Output the [x, y] coordinate of the center of the cell containing the given text.  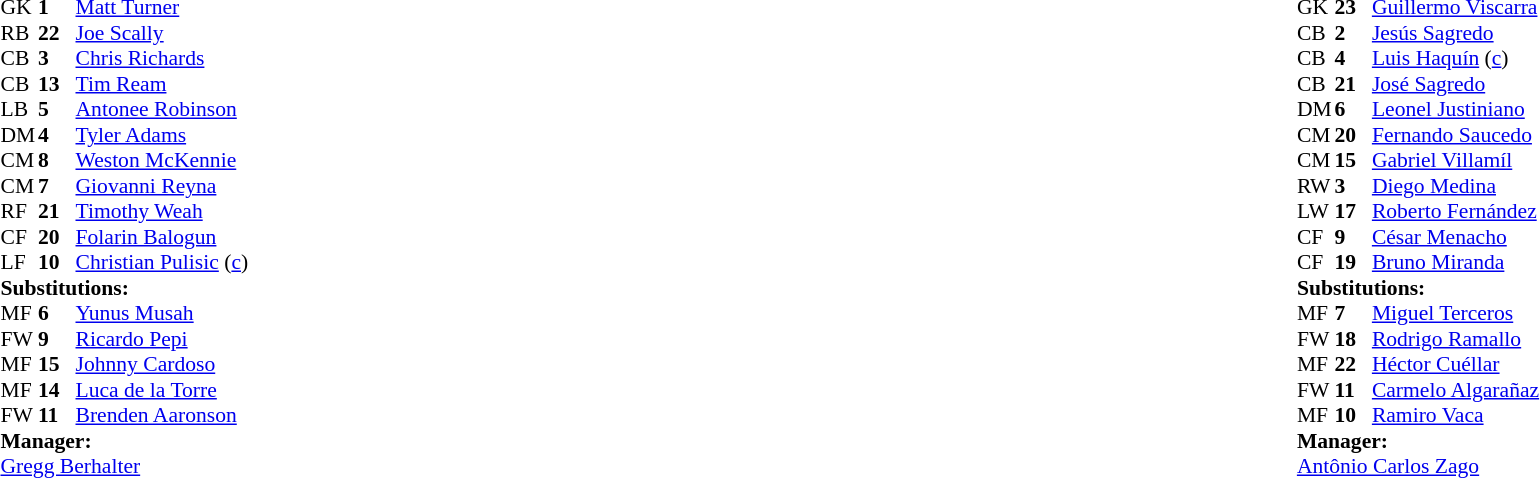
17 [1353, 211]
Tyler Adams [162, 135]
Tim Ream [162, 84]
Jesús Sagredo [1456, 33]
LB [19, 109]
RB [19, 33]
Chris Richards [162, 59]
RW [1316, 186]
Gabriel Villamíl [1456, 161]
Rodrigo Ramallo [1456, 339]
Brenden Aaronson [162, 415]
Luis Haquín (c) [1456, 59]
Luca de la Torre [162, 390]
Carmelo Algarañaz [1456, 390]
2 [1353, 33]
14 [57, 390]
Bruno Miranda [1456, 263]
Fernando Saucedo [1456, 135]
Johnny Cardoso [162, 365]
Folarin Balogun [162, 237]
Héctor Cuéllar [1456, 365]
Ricardo Pepi [162, 339]
18 [1353, 339]
Roberto Fernández [1456, 211]
Leonel Justiniano [1456, 109]
César Menacho [1456, 237]
5 [57, 109]
Weston McKennie [162, 161]
8 [57, 161]
13 [57, 84]
Timothy Weah [162, 211]
LF [19, 263]
Antonee Robinson [162, 109]
LW [1316, 211]
Ramiro Vaca [1456, 415]
Yunus Musah [162, 313]
Miguel Terceros [1456, 313]
Joe Scally [162, 33]
Giovanni Reyna [162, 186]
Christian Pulisic (c) [162, 263]
Diego Medina [1456, 186]
José Sagredo [1456, 84]
RF [19, 211]
19 [1353, 263]
